Capture the cell that displays the provided text and extract its (X, Y) central coordinate. 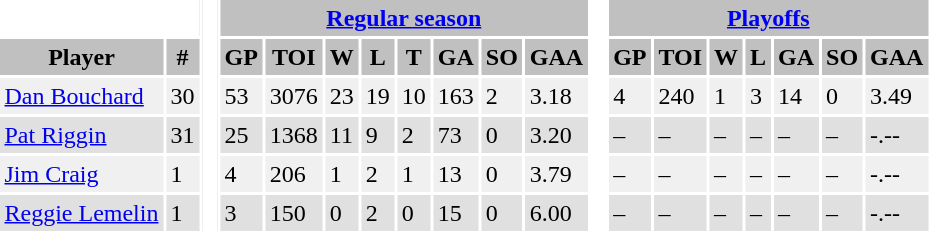
T (414, 57)
14 (796, 96)
3.79 (556, 174)
3.49 (897, 96)
25 (241, 135)
150 (294, 213)
30 (182, 96)
13 (456, 174)
15 (456, 213)
19 (378, 96)
Regular season (404, 18)
9 (378, 135)
Pat Riggin (82, 135)
53 (241, 96)
240 (680, 96)
Dan Bouchard (82, 96)
31 (182, 135)
Reggie Lemelin (82, 213)
206 (294, 174)
73 (456, 135)
Playoffs (768, 18)
3076 (294, 96)
10 (414, 96)
3.18 (556, 96)
Player (82, 57)
23 (342, 96)
163 (456, 96)
# (182, 57)
3.20 (556, 135)
Jim Craig (82, 174)
1368 (294, 135)
6.00 (556, 213)
11 (342, 135)
